Identify which cell holds the provided text, then report its (x, y) central coordinate. 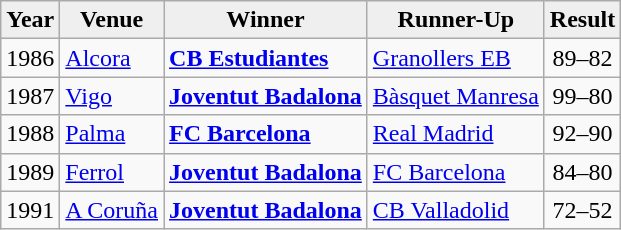
Palma (112, 134)
A Coruña (112, 210)
89–82 (582, 58)
Real Madrid (456, 134)
Granollers EB (456, 58)
Venue (112, 20)
Ferrol (112, 172)
Winner (266, 20)
Runner-Up (456, 20)
92–90 (582, 134)
Alcora (112, 58)
84–80 (582, 172)
Bàsquet Manresa (456, 96)
1987 (30, 96)
Vigo (112, 96)
1988 (30, 134)
1991 (30, 210)
72–52 (582, 210)
1986 (30, 58)
Year (30, 20)
CB Valladolid (456, 210)
1989 (30, 172)
99–80 (582, 96)
CB Estudiantes (266, 58)
Result (582, 20)
